Output the [X, Y] coordinate of the center of the cell containing the given text.  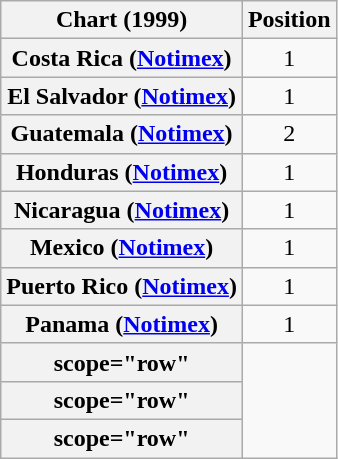
Nicaragua (Notimex) [122, 210]
Position [289, 20]
Mexico (Notimex) [122, 248]
Honduras (Notimex) [122, 172]
Guatemala (Notimex) [122, 134]
Puerto Rico (Notimex) [122, 286]
Chart (1999) [122, 20]
El Salvador (Notimex) [122, 96]
Costa Rica (Notimex) [122, 58]
2 [289, 134]
Panama (Notimex) [122, 324]
